Identify which cell holds the provided text, then report its (X, Y) central coordinate. 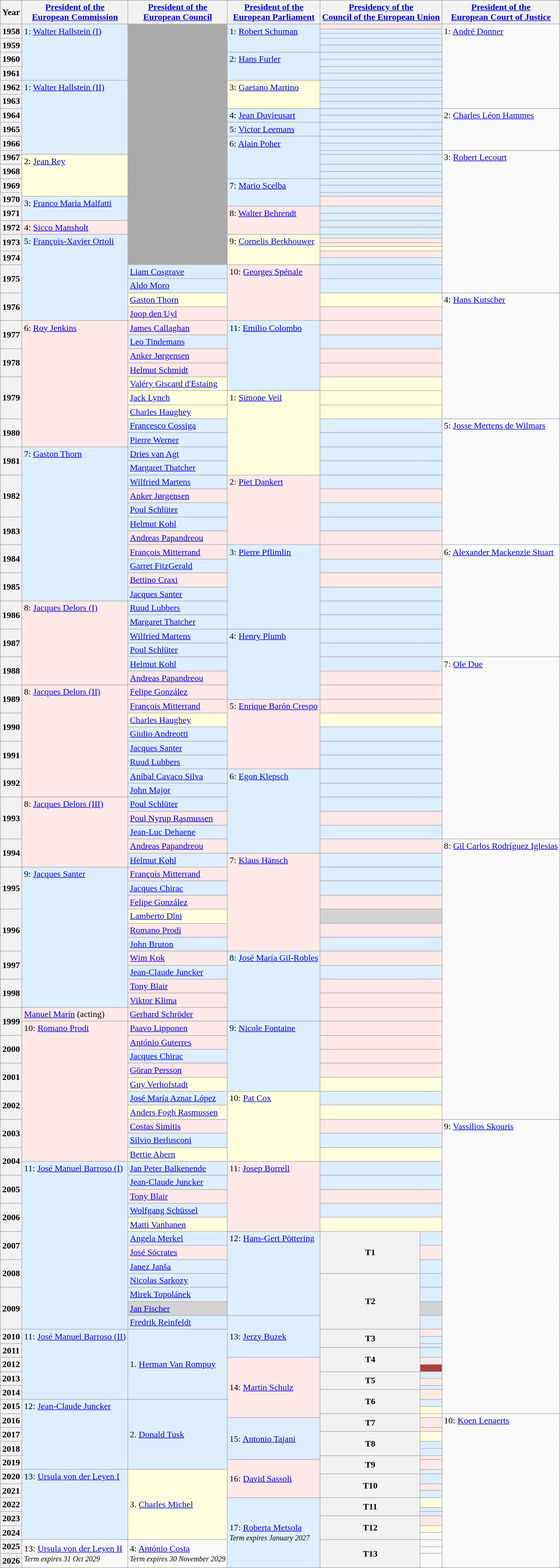
1971 (11, 213)
Janez Janša (177, 1267)
T4 (370, 1360)
2013 (11, 1378)
3: Pierre Pflimlin (274, 587)
President of theEuropean Commission (75, 13)
2018 (11, 1448)
6: Alain Poher (274, 157)
9: Nicole Fontaine (274, 1056)
1989 (11, 699)
13: Jerzy Buzek (274, 1336)
John Bruton (177, 944)
Viktor Klima (177, 1000)
2012 (11, 1364)
2001 (11, 1077)
John Major (177, 790)
2023 (11, 1519)
6: Alexander Mackenzie Stuart (501, 601)
Gaston Thorn (177, 300)
José María Aznar López (177, 1098)
Mirek Topolánek (177, 1295)
1965 (11, 129)
José Sócrates (177, 1252)
2010 (11, 1336)
5: Josse Mertens de Wilmars (501, 482)
Gerhard Schröder (177, 1014)
1966 (11, 143)
10: Pat Cox (274, 1126)
T2 (370, 1302)
1968 (11, 171)
2005 (11, 1189)
1995 (11, 888)
President of theEuropean Council (177, 13)
Liam Cosgrave (177, 272)
7: Ole Due (501, 748)
T3 (370, 1338)
T11 (370, 1507)
11: Josep Borrell (274, 1196)
1979 (11, 398)
António Guterres (177, 1042)
Fredrik Reinfeldt (177, 1322)
Giulio Andreotti (177, 734)
2008 (11, 1274)
2025 (11, 1547)
3: Gaetano Martino (274, 94)
1996 (11, 930)
2019 (11, 1462)
8: José María Gil-Robles (274, 986)
T12 (370, 1528)
2016 (11, 1420)
1: Robert Schuman (274, 38)
2021 (11, 1490)
President of theEuropean Court of Justice (501, 13)
1992 (11, 783)
1981 (11, 461)
2014 (11, 1392)
2026 (11, 1561)
2015 (11, 1406)
17: Roberta MetsolaTerm expires January 2027 (274, 1533)
2: Hans Furler (274, 66)
Garret FitzGerald (177, 566)
1985 (11, 587)
Nicolas Sarkozy (177, 1281)
10: Koen Lenaerts (501, 1491)
8: Jacques Delors (III) (75, 832)
14: Martin Schulz (274, 1388)
1958 (11, 31)
2000 (11, 1049)
Wim Kok (177, 958)
1963 (11, 101)
4: Sicco Mansholt (75, 227)
T6 (370, 1402)
1993 (11, 818)
Guy Verhofstadt (177, 1084)
5: Enrique Barón Crespo (274, 734)
1999 (11, 1021)
2020 (11, 1476)
9: Cornelis Berkhouwer (274, 250)
Helmut Schmidt (177, 370)
13: Ursula von der Leyen I (75, 1504)
T5 (370, 1380)
12: Hans-Gert Pöttering (274, 1273)
Jan Fischer (177, 1309)
Pierre Werner (177, 440)
1964 (11, 115)
2002 (11, 1105)
4: António CostaTerm expires 30 November 2029 (177, 1554)
1: Walter Hallstein (I) (75, 52)
7: Gaston Thorn (75, 524)
6: Egon Klepsch (274, 811)
T1 (370, 1252)
1980 (11, 433)
3: Franco Maria Malfatti (75, 208)
Bertie Ahern (177, 1154)
3: Robert Lecourt (501, 222)
2017 (11, 1434)
T13 (370, 1554)
6: Roy Jenkins (75, 384)
President of theEuropean Parliament (274, 13)
1973 (11, 243)
Jack Lynch (177, 398)
Costas Simitis (177, 1126)
4: Hans Kutscher (501, 356)
5: Victor Leemans (274, 129)
2022 (11, 1505)
Angela Merkel (177, 1238)
4: Jean Duvieusart (274, 115)
Poul Nyrup Rasmussen (177, 818)
10: Romano Prodi (75, 1091)
7: Mario Scelba (274, 192)
1990 (11, 727)
1959 (11, 45)
8: Jacques Delors (II) (75, 741)
Matti Vanhanen (177, 1224)
7: Klaus Hänsch (274, 902)
1977 (11, 335)
5: François-Xavier Ortoli (75, 278)
1976 (11, 307)
Anders Fogh Rasmussen (177, 1112)
12: Jean-Claude Juncker (75, 1434)
1994 (11, 853)
1970 (11, 199)
1998 (11, 993)
13: Ursula von der Leyen IITerm expires 31 Oct 2029 (75, 1554)
8: Gil Carlos Rodríguez Iglesias (501, 979)
2004 (11, 1161)
Göran Persson (177, 1070)
1: Walter Hallstein (II) (75, 117)
1: Simone Veil (274, 433)
1987 (11, 643)
T10 (370, 1486)
1972 (11, 227)
Leo Tindemans (177, 342)
15: Antonio Tajani (274, 1438)
11: Emilio Colombo (274, 356)
Joop den Uyl (177, 314)
1969 (11, 185)
2. Donald Tusk (177, 1434)
2011 (11, 1350)
1974 (11, 258)
2006 (11, 1217)
1983 (11, 531)
Aníbal Cavaco Silva (177, 776)
10: Georges Spénale (274, 293)
2: Piet Dankert (274, 510)
Presidency of the Council of the European Union (381, 13)
2: Jean Rey (75, 175)
Manuel Marín (acting) (75, 1014)
2024 (11, 1533)
Romano Prodi (177, 930)
1960 (11, 59)
Paavo Lipponen (177, 1028)
1997 (11, 965)
Lamberto Dini (177, 916)
8: Walter Behrendt (274, 220)
1: André Donner (501, 66)
9: Vassilios Skouris (501, 1266)
1962 (11, 87)
1982 (11, 496)
T7 (370, 1422)
Year (11, 13)
Dries van Agt (177, 454)
1. Herman Van Rompuy (177, 1364)
Wolfgang Schüssel (177, 1210)
T8 (370, 1444)
4: Henry Plumb (274, 664)
2: Charles Léon Hammes (501, 129)
Bettino Craxi (177, 580)
T9 (370, 1464)
1978 (11, 363)
Valéry Giscard d'Estaing (177, 384)
8: Jacques Delors (I) (75, 643)
11: José Manuel Barroso (II) (75, 1364)
Aldo Moro (177, 286)
1984 (11, 559)
Jean-Luc Dehaene (177, 832)
1991 (11, 755)
2009 (11, 1309)
Silvio Berlusconi (177, 1140)
2007 (11, 1245)
James Callaghan (177, 328)
1986 (11, 615)
11: José Manuel Barroso (I) (75, 1246)
Jan Peter Balkenende (177, 1168)
16: David Sassoli (274, 1478)
1961 (11, 73)
3. Charles Michel (177, 1504)
Francesco Cossiga (177, 426)
1967 (11, 157)
1988 (11, 671)
1975 (11, 279)
2003 (11, 1133)
9: Jacques Santer (75, 937)
